Pinpoint the cell where the given text exists, returning its (X, Y) midpoint coordinate. 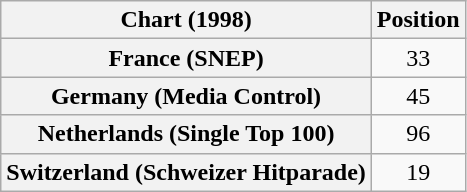
96 (418, 134)
19 (418, 172)
Germany (Media Control) (186, 96)
33 (418, 58)
Netherlands (Single Top 100) (186, 134)
France (SNEP) (186, 58)
Chart (1998) (186, 20)
Switzerland (Schweizer Hitparade) (186, 172)
Position (418, 20)
45 (418, 96)
